Extract the [x, y] coordinate from the center of the cell holding the provided text.  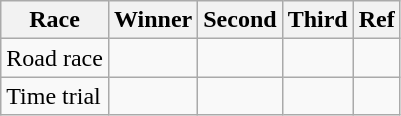
Race [55, 20]
Second [240, 20]
Third [318, 20]
Time trial [55, 96]
Ref [376, 20]
Road race [55, 58]
Winner [152, 20]
